Return the [x, y] coordinate for the center point of the cell that contains the specified text.  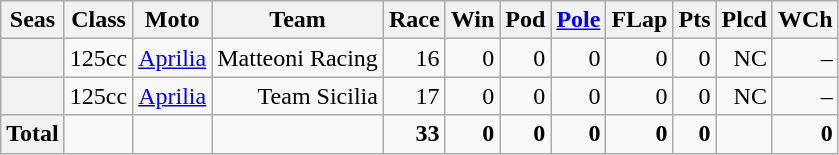
Team [298, 20]
FLap [640, 20]
Seas [33, 20]
Pts [694, 20]
33 [414, 134]
17 [414, 96]
Class [98, 20]
Team Sicilia [298, 96]
Win [472, 20]
Plcd [744, 20]
16 [414, 58]
Moto [172, 20]
Total [33, 134]
Pod [526, 20]
Pole [578, 20]
Race [414, 20]
Matteoni Racing [298, 58]
WCh [805, 20]
